Locate the cell with the specified text and output its (x, y) center coordinate. 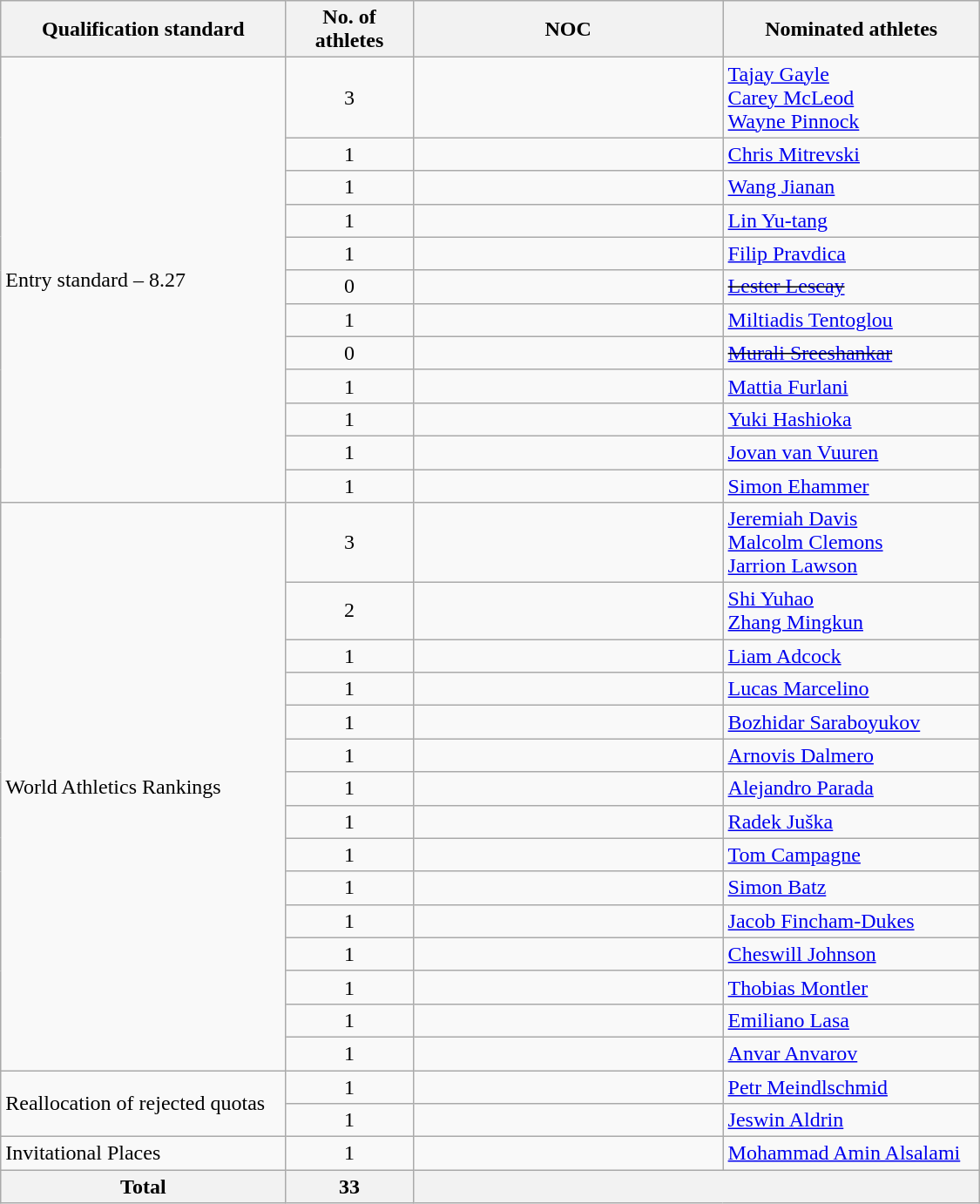
Simon Ehammer (851, 485)
Jovan van Vuuren (851, 452)
Simon Batz (851, 888)
NOC (568, 30)
Jeremiah DavisMalcolm ClemonsJarrion Lawson (851, 543)
Chris Mitrevski (851, 154)
Reallocation of rejected quotas (143, 1103)
Bozhidar Saraboyukov (851, 722)
Invitational Places (143, 1153)
Total (143, 1187)
Filip Pravdica (851, 254)
Tajay GayleCarey McLeodWayne Pinnock (851, 98)
Liam Adcock (851, 656)
Jacob Fincham-Dukes (851, 921)
Mohammad Amin Alsalami (851, 1153)
Miltiadis Tentoglou (851, 320)
World Athletics Rankings (143, 787)
Radek Juška (851, 822)
Thobias Montler (851, 987)
Entry standard – 8.27 (143, 281)
Yuki Hashioka (851, 419)
Emiliano Lasa (851, 1020)
Qualification standard (143, 30)
Jeswin Aldrin (851, 1120)
Arnovis Dalmero (851, 755)
Petr Meindlschmid (851, 1086)
Nominated athletes (851, 30)
33 (349, 1187)
Tom Campagne (851, 855)
Mattia Furlani (851, 386)
Murali Sreeshankar (851, 353)
No. of athletes (349, 30)
Anvar Anvarov (851, 1053)
Cheswill Johnson (851, 954)
Lucas Marcelino (851, 689)
Lester Lescay (851, 287)
Shi YuhaoZhang Mingkun (851, 612)
2 (349, 612)
Alejandro Parada (851, 788)
Lin Yu-tang (851, 220)
Wang Jianan (851, 187)
